Extract the (X, Y) coordinate from the center of the cell holding the provided text.  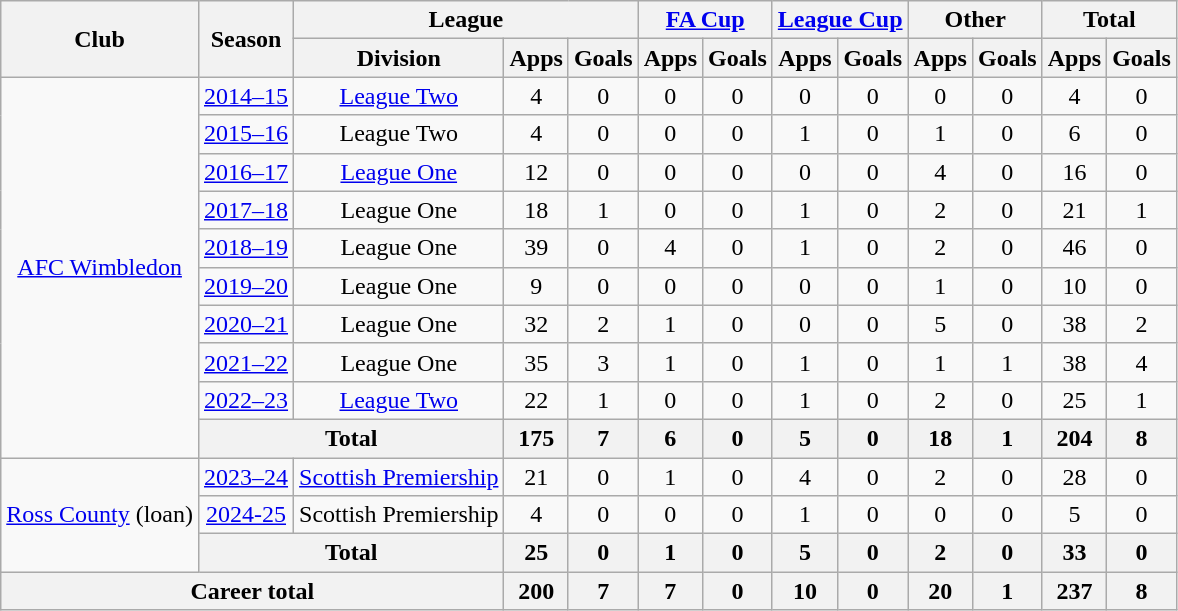
Club (100, 39)
2019–20 (246, 286)
16 (1074, 172)
2024-25 (246, 515)
46 (1074, 248)
28 (1074, 477)
32 (536, 324)
2015–16 (246, 134)
12 (536, 172)
Career total (252, 591)
AFC Wimbledon (100, 268)
9 (536, 286)
2022–23 (246, 400)
2018–19 (246, 248)
League (466, 20)
Division (399, 58)
175 (536, 438)
3 (603, 362)
Other (975, 20)
237 (1074, 591)
200 (536, 591)
39 (536, 248)
League Cup (840, 20)
2021–22 (246, 362)
2023–24 (246, 477)
Ross County (loan) (100, 515)
22 (536, 400)
204 (1074, 438)
35 (536, 362)
Season (246, 39)
2014–15 (246, 96)
FA Cup (705, 20)
2017–18 (246, 210)
2016–17 (246, 172)
20 (940, 591)
33 (1074, 553)
2020–21 (246, 324)
